Return the [x, y] coordinate for the center point of the cell that contains the specified text.  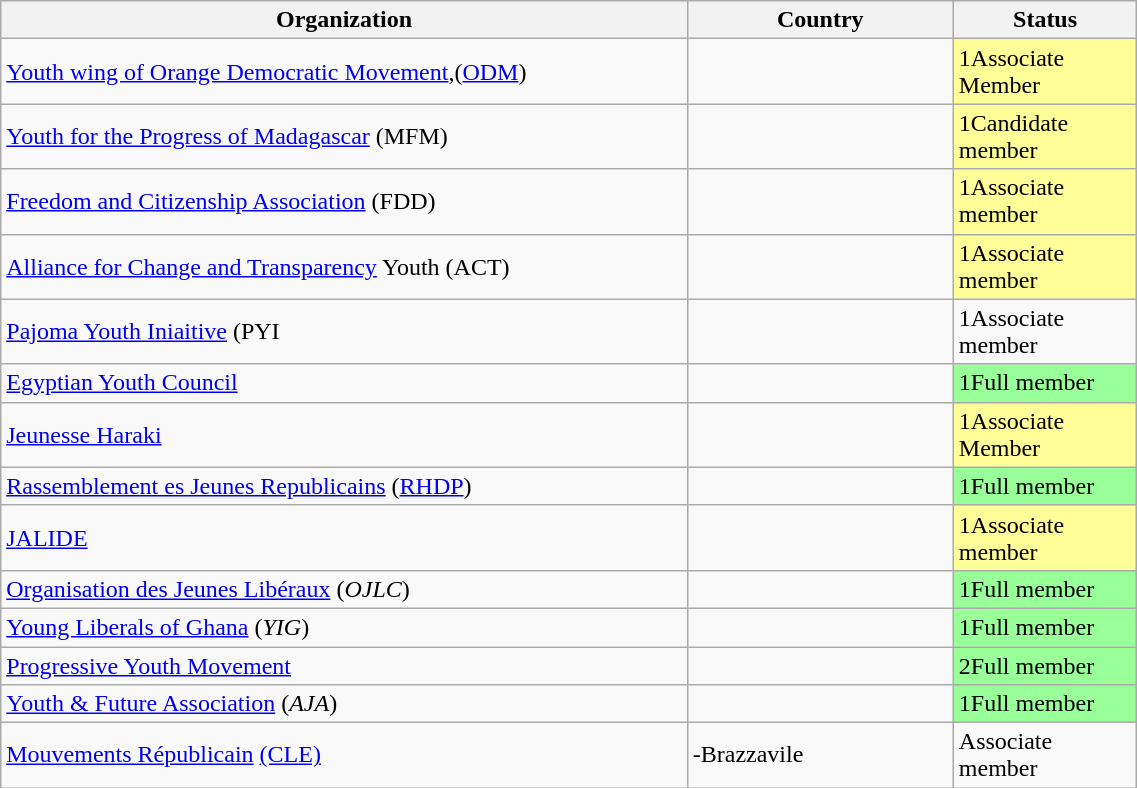
Youth for the Progress of Madagascar (MFM) [344, 136]
-Brazzavile [820, 756]
Country [820, 20]
2Full member [1045, 665]
Youth wing of Orange Democratic Movement,(ODM) [344, 72]
Egyptian Youth Council [344, 383]
JALIDE [344, 538]
Pajoma Youth Iniaitive (PYI [344, 332]
Organization [344, 20]
Rassemblement es Jeunes Republicains (RHDP) [344, 486]
Organisation des Jeunes Libéraux (OJLC) [344, 589]
Freedom and Citizenship Association (FDD) [344, 202]
1Candidate member [1045, 136]
Alliance for Change and Transparency Youth (ACT) [344, 266]
Jeunesse Haraki [344, 434]
Young Liberals of Ghana (YIG) [344, 627]
Youth & Future Association (AJA) [344, 704]
Mouvements Républicain (CLE) [344, 756]
Progressive Youth Movement [344, 665]
Status [1045, 20]
Associate member [1045, 756]
